Return (X, Y) of the center of cell containing provided text 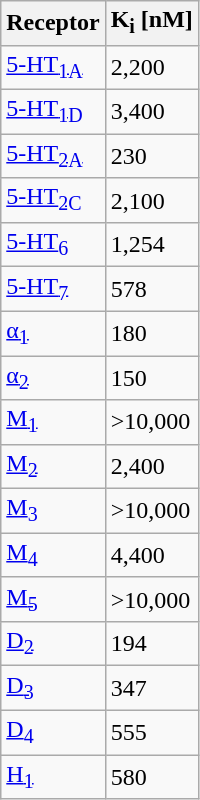
2,400 (152, 466)
M1 (53, 422)
2,100 (152, 200)
5-HT7 (53, 289)
M4 (53, 555)
D4 (53, 732)
180 (152, 333)
5-HT1A (53, 67)
555 (152, 732)
H1 (53, 777)
M5 (53, 599)
578 (152, 289)
3,400 (152, 111)
α2 (53, 378)
M3 (53, 511)
5-HT2A (53, 156)
Receptor (53, 23)
5-HT2C (53, 200)
D2 (53, 644)
α1 (53, 333)
M2 (53, 466)
194 (152, 644)
2,200 (152, 67)
5-HT1D (53, 111)
5-HT6 (53, 244)
4,400 (152, 555)
150 (152, 378)
347 (152, 688)
D3 (53, 688)
580 (152, 777)
230 (152, 156)
1,254 (152, 244)
Ki [nM] (152, 23)
